Pinpoint the cell where the given text exists, returning its (X, Y) midpoint coordinate. 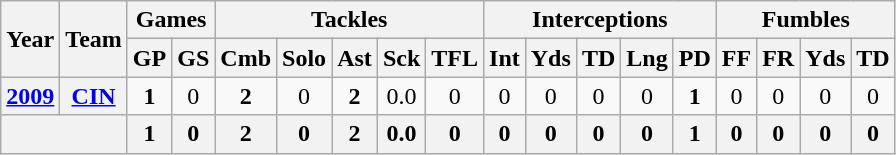
2009 (30, 96)
Fumbles (806, 20)
GS (194, 58)
Ast (355, 58)
Games (170, 20)
TFL (455, 58)
Interceptions (600, 20)
Lng (647, 58)
GP (149, 58)
Team (94, 39)
Sck (401, 58)
Tackles (350, 20)
Solo (304, 58)
Year (30, 39)
CIN (94, 96)
FR (778, 58)
Int (505, 58)
PD (694, 58)
Cmb (246, 58)
FF (736, 58)
